Pinpoint the cell where the given text exists, returning its (X, Y) midpoint coordinate. 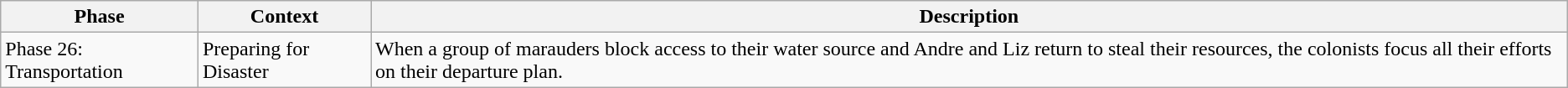
Preparing for Disaster (284, 60)
Phase 26: Transportation (100, 60)
Context (284, 17)
Description (968, 17)
Phase (100, 17)
